Find where the given text appears and provide that cell's center as [x, y] coordinate. 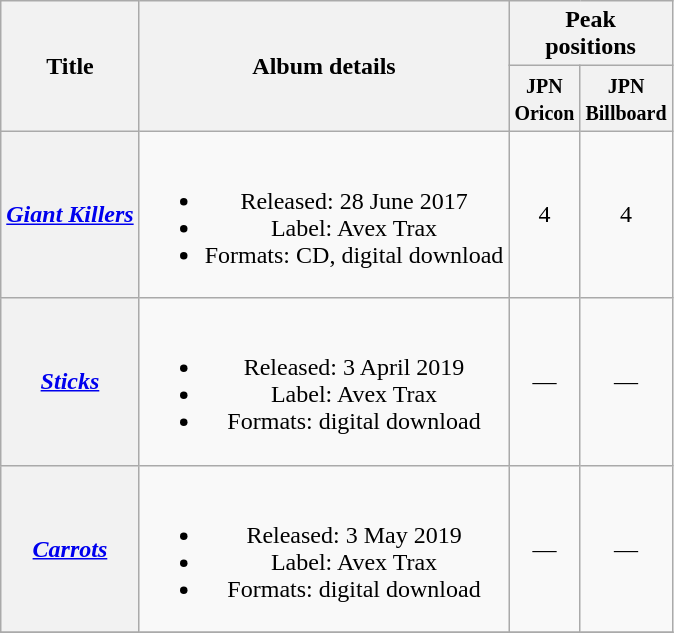
Sticks [70, 382]
JPNOricon [544, 98]
Released: 3 May 2019Label: Avex TraxFormats: digital download [324, 548]
Carrots [70, 548]
Giant Killers [70, 214]
Album details [324, 66]
Title [70, 66]
Peak positions [590, 34]
Released: 28 June 2017Label: Avex TraxFormats: CD, digital download [324, 214]
Released: 3 April 2019Label: Avex TraxFormats: digital download [324, 382]
JPNBillboard [626, 98]
